From the cell containing the given text, extract its center point as [X, Y] coordinate. 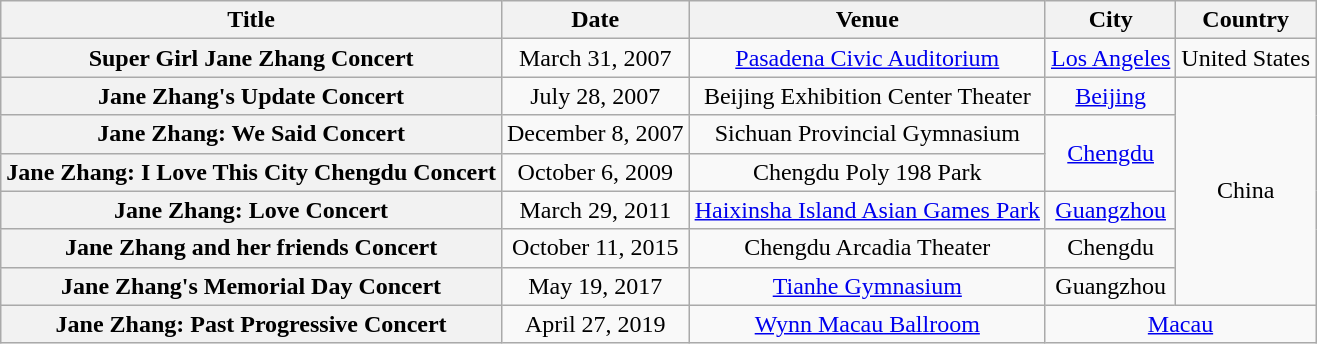
Jane Zhang: I Love This City Chengdu Concert [252, 172]
December 8, 2007 [595, 134]
Tianhe Gymnasium [867, 286]
Macau [1180, 324]
Super Girl Jane Zhang Concert [252, 58]
Pasadena Civic Auditorium [867, 58]
March 29, 2011 [595, 210]
Jane Zhang: We Said Concert [252, 134]
China [1246, 191]
July 28, 2007 [595, 96]
Title [252, 20]
Date [595, 20]
Venue [867, 20]
Beijing [1110, 96]
Wynn Macau Ballroom [867, 324]
October 11, 2015 [595, 248]
Chengdu Arcadia Theater [867, 248]
Beijing Exhibition Center Theater [867, 96]
May 19, 2017 [595, 286]
Los Angeles [1110, 58]
April 27, 2019 [595, 324]
March 31, 2007 [595, 58]
October 6, 2009 [595, 172]
Jane Zhang: Past Progressive Concert [252, 324]
Jane Zhang's Memorial Day Concert [252, 286]
City [1110, 20]
Jane Zhang's Update Concert [252, 96]
Jane Zhang: Love Concert [252, 210]
Country [1246, 20]
Sichuan Provincial Gymnasium [867, 134]
United States [1246, 58]
Haixinsha Island Asian Games Park [867, 210]
Chengdu Poly 198 Park [867, 172]
Jane Zhang and her friends Concert [252, 248]
